Identify which cell holds the provided text, then report its (x, y) central coordinate. 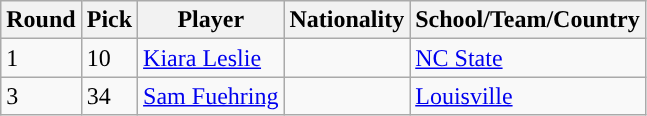
Sam Fuehring (211, 96)
1 (41, 58)
Pick (109, 20)
Nationality (347, 20)
Kiara Leslie (211, 58)
Player (211, 20)
10 (109, 58)
Louisville (528, 96)
34 (109, 96)
NC State (528, 58)
3 (41, 96)
Round (41, 20)
School/Team/Country (528, 20)
